Extract the (x, y) coordinate from the center of the cell holding the provided text.  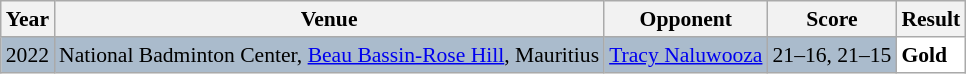
Gold (930, 55)
Year (28, 19)
Score (832, 19)
Venue (329, 19)
Opponent (686, 19)
Result (930, 19)
2022 (28, 55)
National Badminton Center, Beau Bassin-Rose Hill, Mauritius (329, 55)
Tracy Naluwooza (686, 55)
21–16, 21–15 (832, 55)
